Extract the [x, y] coordinate from the center of the cell holding the provided text.  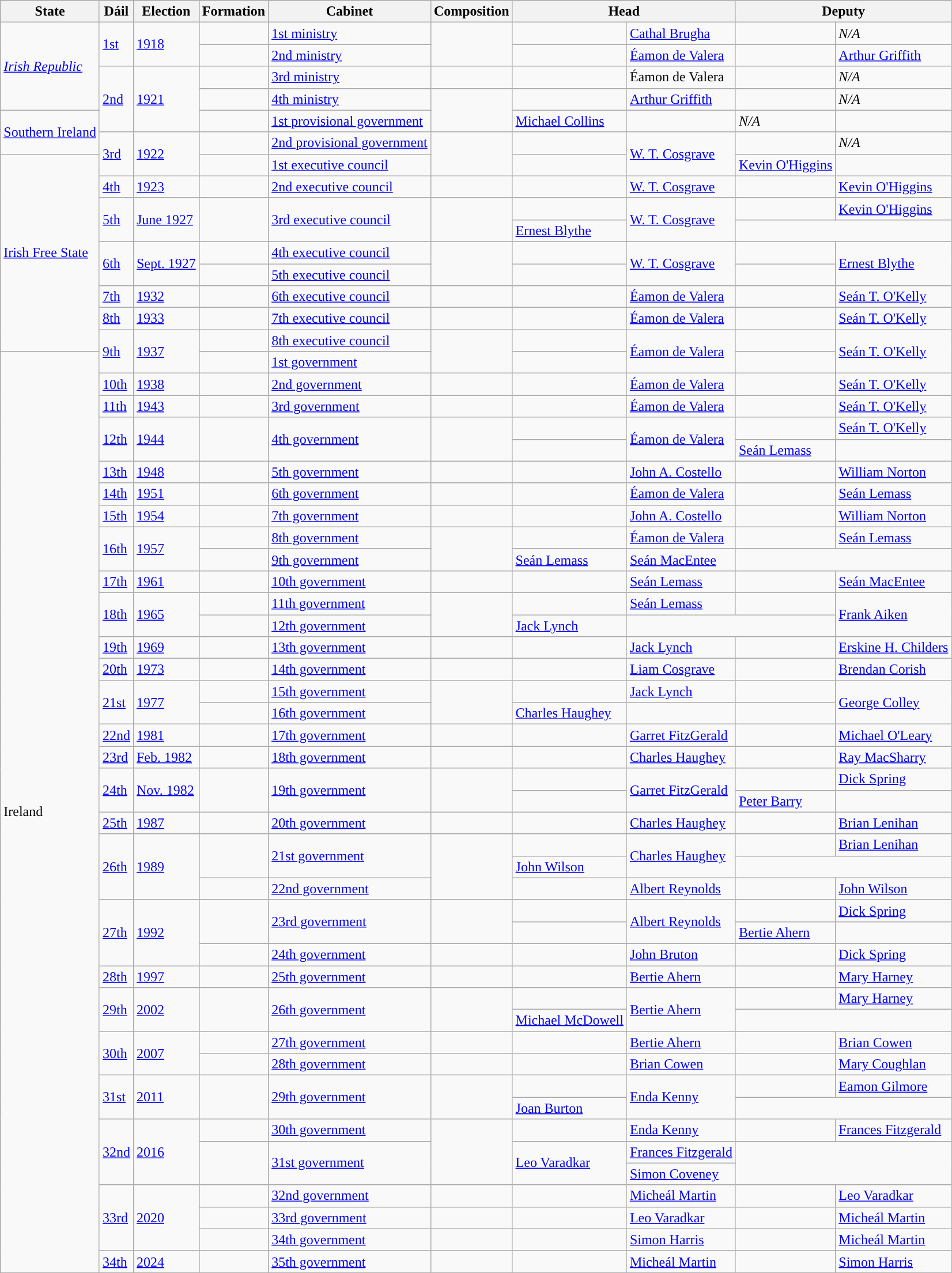
30th government [350, 1130]
9th [116, 352]
Erskine H. Childers [893, 648]
22nd government [350, 889]
21st government [350, 856]
25th [116, 823]
6th [116, 263]
7th [116, 297]
27th [116, 932]
1965 [166, 614]
4th ministry [350, 99]
5th executive council [350, 275]
Brendan Corish [893, 670]
2024 [166, 1261]
22nd [116, 735]
31st government [350, 1163]
28th government [350, 1064]
John Bruton [681, 954]
1921 [166, 99]
34th government [350, 1240]
1938 [166, 384]
Irish Free State [50, 252]
18th government [350, 757]
12th government [350, 625]
14th [116, 494]
Ray MacSharry [893, 757]
Dáil [116, 12]
1st [116, 44]
1937 [166, 352]
1932 [166, 297]
12th [116, 439]
1957 [166, 549]
1951 [166, 494]
Mary Coughlan [893, 1064]
1989 [166, 867]
1923 [166, 187]
1944 [166, 439]
Election [166, 12]
2011 [166, 1097]
1987 [166, 823]
1973 [166, 670]
3rd ministry [350, 77]
18th [116, 614]
35th government [350, 1261]
Peter Barry [785, 801]
25th government [350, 977]
29th government [350, 1097]
23rd [116, 757]
Michael Collins [569, 121]
15th government [350, 692]
24th government [350, 954]
1992 [166, 932]
1943 [166, 406]
8th government [350, 538]
1st ministry [350, 33]
Composition [471, 12]
Irish Republic [50, 66]
16th government [350, 713]
10th [116, 384]
19th [116, 648]
2nd ministry [350, 55]
28th [116, 977]
State [50, 12]
15th [116, 516]
Joan Burton [569, 1108]
3rd [116, 154]
33rd government [350, 1218]
Head [624, 12]
Sept. 1927 [166, 263]
2nd government [350, 384]
2nd provisional government [350, 143]
5th government [350, 472]
1997 [166, 977]
34th [116, 1261]
1st government [350, 362]
33rd [116, 1218]
Cathal Brugha [681, 33]
3rd government [350, 406]
4th executive council [350, 252]
6th executive council [350, 297]
Southern Ireland [50, 132]
George Colley [893, 702]
2020 [166, 1218]
27th government [350, 1042]
32nd [116, 1152]
32nd government [350, 1196]
7th executive council [350, 319]
21st [116, 702]
8th executive council [350, 341]
5th [116, 220]
4th [116, 187]
1918 [166, 44]
1981 [166, 735]
30th [116, 1053]
13th government [350, 648]
23rd government [350, 921]
2nd [116, 99]
19th government [350, 790]
13th [116, 472]
Cabinet [350, 12]
20th government [350, 823]
Liam Cosgrave [681, 670]
31st [116, 1097]
2016 [166, 1152]
1st executive council [350, 165]
6th government [350, 494]
1933 [166, 319]
2002 [166, 1010]
24th [116, 790]
9th government [350, 560]
1961 [166, 581]
1st provisional government [350, 121]
1948 [166, 472]
20th [116, 670]
1969 [166, 648]
Ireland [50, 813]
11th government [350, 603]
1977 [166, 702]
Frank Aiken [893, 614]
Simon Coveney [681, 1174]
June 1927 [166, 220]
Formation [233, 12]
Deputy [843, 12]
3rd executive council [350, 220]
26th government [350, 1010]
Eamon Gilmore [893, 1086]
17th government [350, 735]
4th government [350, 439]
8th [116, 319]
10th government [350, 581]
14th government [350, 670]
Michael O'Leary [893, 735]
2nd executive council [350, 187]
17th [116, 581]
7th government [350, 516]
29th [116, 1010]
11th [116, 406]
Nov. 1982 [166, 790]
Michael McDowell [569, 1021]
16th [116, 549]
2007 [166, 1053]
Feb. 1982 [166, 757]
1954 [166, 516]
1922 [166, 154]
26th [116, 867]
